Detect which cell encompasses the target text, then output its [x, y] center coordinate. 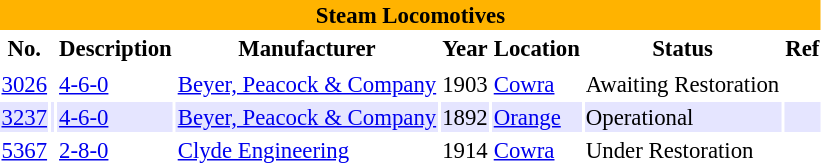
1892 [466, 117]
Orange [536, 117]
Year [466, 48]
Manufacturer [306, 48]
Location [536, 48]
Ref [802, 48]
3237 [24, 117]
No. [24, 48]
Cowra [536, 84]
3026 [24, 84]
Description [116, 48]
Steam Locomotives [410, 15]
Awaiting Restoration [682, 84]
Status [682, 48]
1903 [466, 84]
Operational [682, 117]
